Return (X, Y) of the center of cell containing provided text 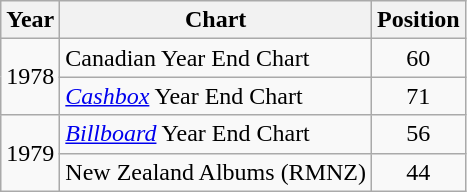
56 (418, 134)
New Zealand Albums (RMNZ) (216, 172)
1978 (30, 77)
Billboard Year End Chart (216, 134)
Chart (216, 20)
Position (418, 20)
60 (418, 58)
Cashbox Year End Chart (216, 96)
44 (418, 172)
Canadian Year End Chart (216, 58)
71 (418, 96)
1979 (30, 153)
Year (30, 20)
